Extract the [X, Y] coordinate from the center of the cell holding the provided text.  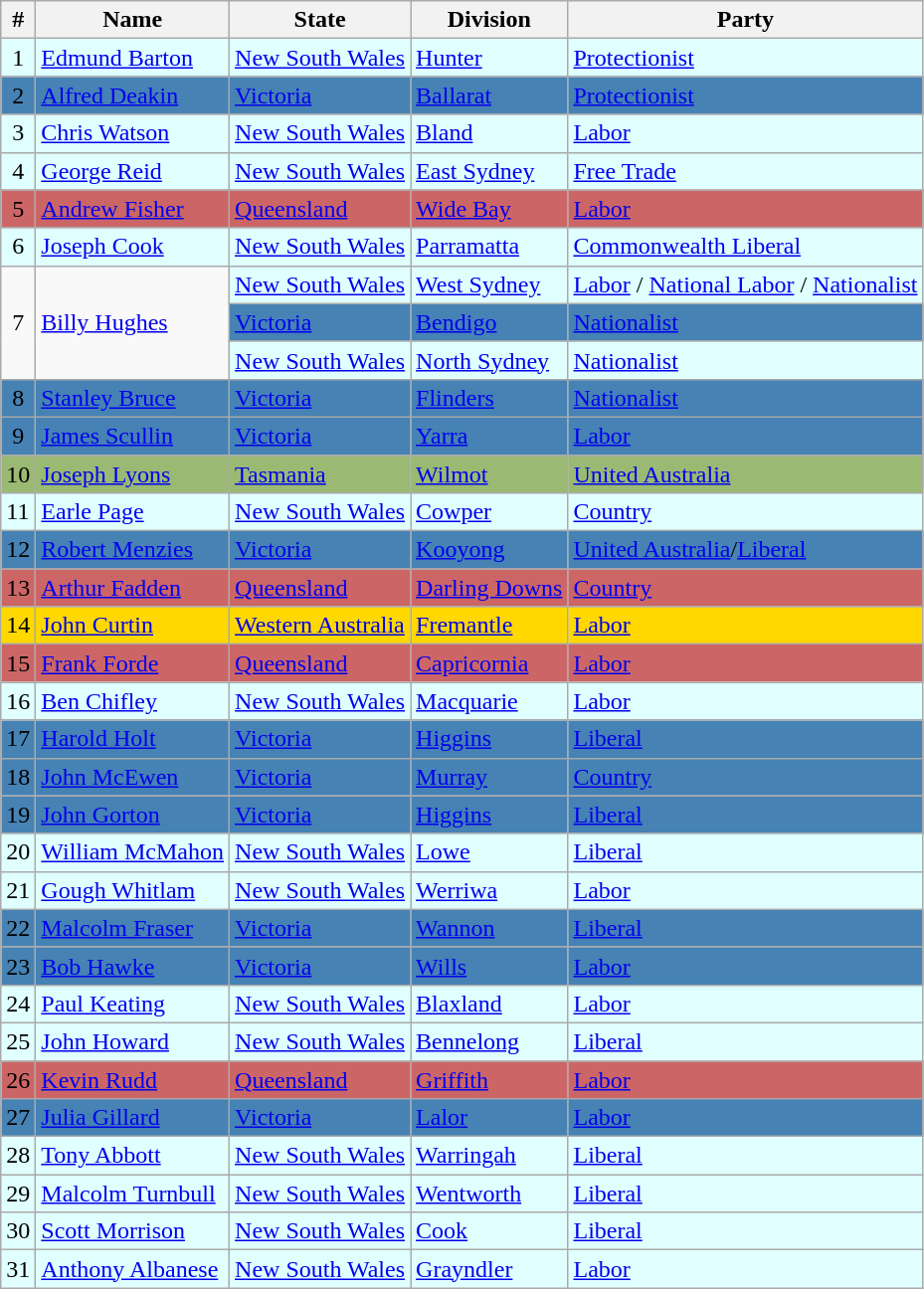
Arthur Fadden [133, 588]
13 [18, 588]
James Scullin [133, 436]
11 [18, 512]
Lowe [489, 852]
Malcolm Fraser [133, 928]
United Australia [746, 474]
Scott Morrison [133, 1231]
22 [18, 928]
21 [18, 890]
John Curtin [133, 626]
Robert Menzies [133, 550]
15 [18, 663]
1 [18, 58]
14 [18, 626]
Fremantle [489, 626]
Grayndler [489, 1269]
19 [18, 815]
Frank Forde [133, 663]
Wills [489, 966]
27 [18, 1118]
Darling Downs [489, 588]
Tony Abbott [133, 1156]
29 [18, 1194]
North Sydney [489, 360]
18 [18, 777]
Wannon [489, 928]
Parramatta [489, 247]
Harold Holt [133, 739]
25 [18, 1041]
John Howard [133, 1041]
Griffith [489, 1079]
Wide Bay [489, 209]
Earle Page [133, 512]
Joseph Lyons [133, 474]
Macquarie [489, 701]
Andrew Fisher [133, 209]
Julia Gillard [133, 1118]
Bob Hawke [133, 966]
George Reid [133, 171]
Lalor [489, 1118]
Tasmania [320, 474]
West Sydney [489, 284]
5 [18, 209]
John Gorton [133, 815]
Name [133, 20]
Paul Keating [133, 1004]
Capricornia [489, 663]
# [18, 20]
Malcolm Turnbull [133, 1194]
24 [18, 1004]
Billy Hughes [133, 322]
Edmund Barton [133, 58]
Ben Chifley [133, 701]
Anthony Albanese [133, 1269]
Kooyong [489, 550]
Murray [489, 777]
20 [18, 852]
State [320, 20]
Hunter [489, 58]
Bland [489, 133]
Party [746, 20]
2 [18, 95]
Ballarat [489, 95]
Western Australia [320, 626]
Werriwa [489, 890]
4 [18, 171]
United Australia/Liberal [746, 550]
6 [18, 247]
30 [18, 1231]
Blaxland [489, 1004]
8 [18, 398]
Cowper [489, 512]
John McEwen [133, 777]
3 [18, 133]
16 [18, 701]
9 [18, 436]
Bendigo [489, 322]
Commonwealth Liberal [746, 247]
Warringah [489, 1156]
23 [18, 966]
Labor / National Labor / Nationalist [746, 284]
Stanley Bruce [133, 398]
Flinders [489, 398]
Joseph Cook [133, 247]
26 [18, 1079]
10 [18, 474]
Gough Whitlam [133, 890]
7 [18, 322]
Cook [489, 1231]
Chris Watson [133, 133]
Wilmot [489, 474]
East Sydney [489, 171]
William McMahon [133, 852]
31 [18, 1269]
Wentworth [489, 1194]
28 [18, 1156]
Bennelong [489, 1041]
Division [489, 20]
17 [18, 739]
Free Trade [746, 171]
12 [18, 550]
Alfred Deakin [133, 95]
Yarra [489, 436]
Kevin Rudd [133, 1079]
